Provide the [x, y] coordinate of the cell's center where the given text is located.  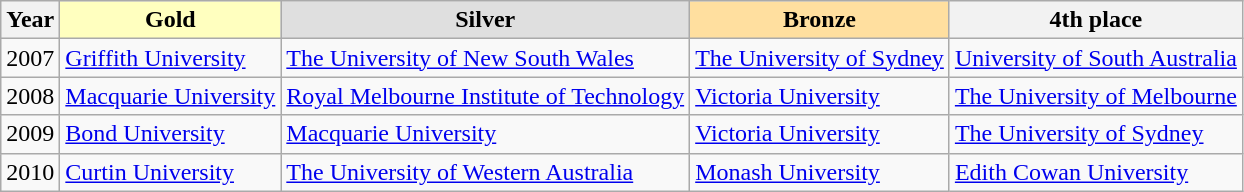
University of South Australia [1096, 58]
4th place [1096, 20]
Griffith University [170, 58]
2009 [30, 134]
Gold [170, 20]
The University of Melbourne [1096, 96]
2007 [30, 58]
Bond University [170, 134]
Silver [486, 20]
2010 [30, 172]
Royal Melbourne Institute of Technology [486, 96]
Bronze [820, 20]
Curtin University [170, 172]
2008 [30, 96]
The University of Western Australia [486, 172]
Monash University [820, 172]
Edith Cowan University [1096, 172]
The University of New South Wales [486, 58]
Year [30, 20]
